Extract the (x, y) coordinate from the center of the cell holding the provided text.  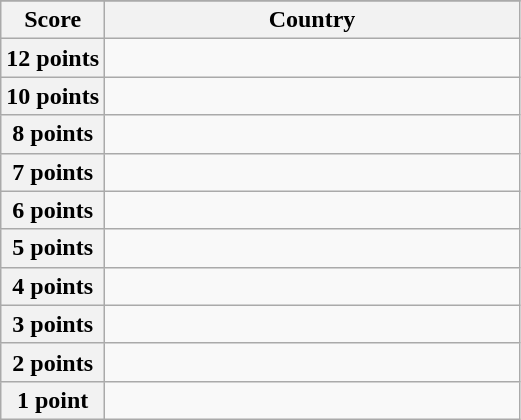
7 points (53, 172)
6 points (53, 210)
8 points (53, 134)
4 points (53, 286)
3 points (53, 324)
Country (312, 20)
Score (53, 20)
10 points (53, 96)
5 points (53, 248)
12 points (53, 58)
2 points (53, 362)
1 point (53, 400)
